For the text-containing cell, return its midpoint in (x, y) coordinate format. 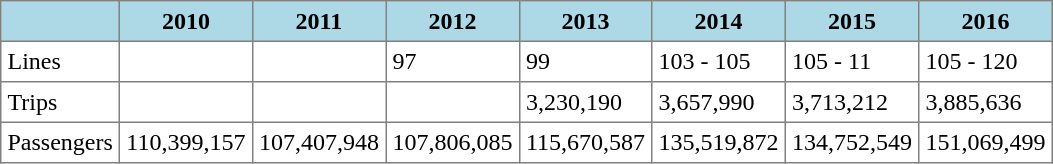
105 - 120 (986, 61)
107,806,085 (453, 142)
3,230,190 (586, 102)
2011 (319, 21)
135,519,872 (719, 142)
103 - 105 (719, 61)
Trips (60, 102)
134,752,549 (852, 142)
2016 (986, 21)
2014 (719, 21)
Lines (60, 61)
2010 (186, 21)
97 (453, 61)
3,885,636 (986, 102)
3,713,212 (852, 102)
105 - 11 (852, 61)
110,399,157 (186, 142)
2015 (852, 21)
2012 (453, 21)
151,069,499 (986, 142)
Passengers (60, 142)
2013 (586, 21)
115,670,587 (586, 142)
107,407,948 (319, 142)
3,657,990 (719, 102)
99 (586, 61)
